Locate the cell with the specified text and output its [X, Y] center coordinate. 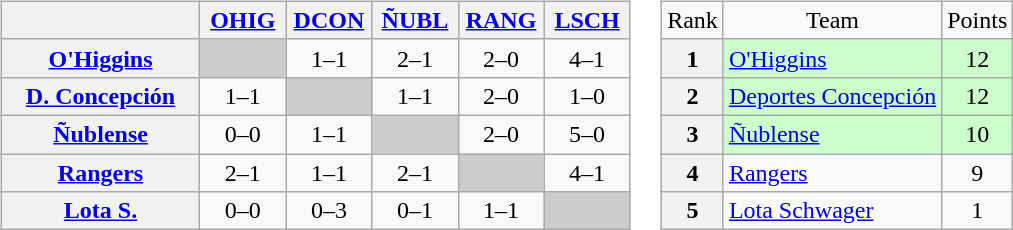
Points [978, 20]
9 [978, 173]
10 [978, 134]
RANG [501, 20]
Rank [693, 20]
4 [693, 173]
2 [693, 96]
5–0 [587, 134]
ÑUBL [415, 20]
D. Concepción [100, 96]
OHIG [243, 20]
Team [832, 20]
3 [693, 134]
Deportes Concepción [832, 96]
Lota S. [100, 211]
LSCH [587, 20]
Lota Schwager [832, 211]
0–3 [329, 211]
5 [693, 211]
0–1 [415, 211]
DCON [329, 20]
1–0 [587, 96]
